Pinpoint the cell where the given text exists, returning its [X, Y] midpoint coordinate. 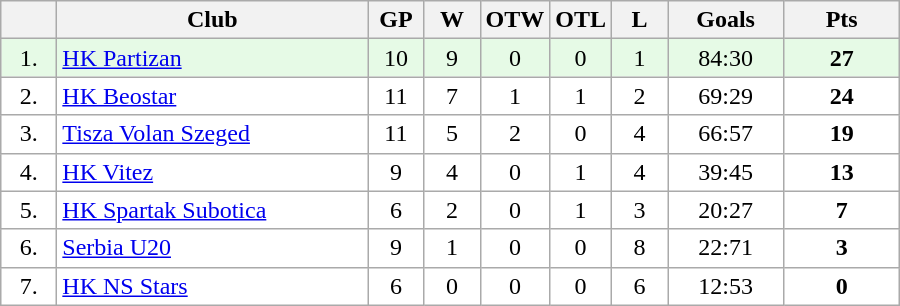
HK Partizan [212, 58]
8 [640, 248]
Pts [842, 20]
39:45 [726, 172]
13 [842, 172]
7. [29, 286]
5. [29, 210]
W [452, 20]
HK NS Stars [212, 286]
OTL [581, 20]
6. [29, 248]
HK Beostar [212, 96]
19 [842, 134]
2. [29, 96]
66:57 [726, 134]
Tisza Volan Szeged [212, 134]
27 [842, 58]
22:71 [726, 248]
12:53 [726, 286]
HK Spartak Subotica [212, 210]
Club [212, 20]
3. [29, 134]
69:29 [726, 96]
4. [29, 172]
1. [29, 58]
84:30 [726, 58]
20:27 [726, 210]
GP [396, 20]
HK Vitez [212, 172]
5 [452, 134]
Goals [726, 20]
Serbia U20 [212, 248]
24 [842, 96]
OTW [515, 20]
L [640, 20]
10 [396, 58]
